Output the (X, Y) coordinate of the center of the cell containing the given text.  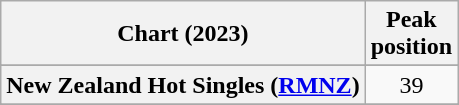
Peakposition (411, 34)
Chart (2023) (183, 34)
39 (411, 85)
New Zealand Hot Singles (RMNZ) (183, 85)
